From the cell containing the given text, extract its center point as (X, Y) coordinate. 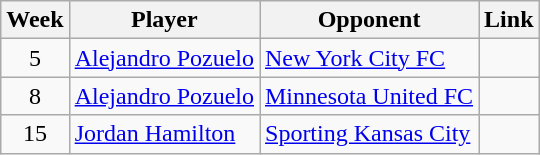
8 (35, 96)
Jordan Hamilton (164, 134)
New York City FC (370, 58)
5 (35, 58)
Opponent (370, 20)
Week (35, 20)
Sporting Kansas City (370, 134)
15 (35, 134)
Minnesota United FC (370, 96)
Link (509, 20)
Player (164, 20)
